For the text-containing cell, return its midpoint in [x, y] coordinate format. 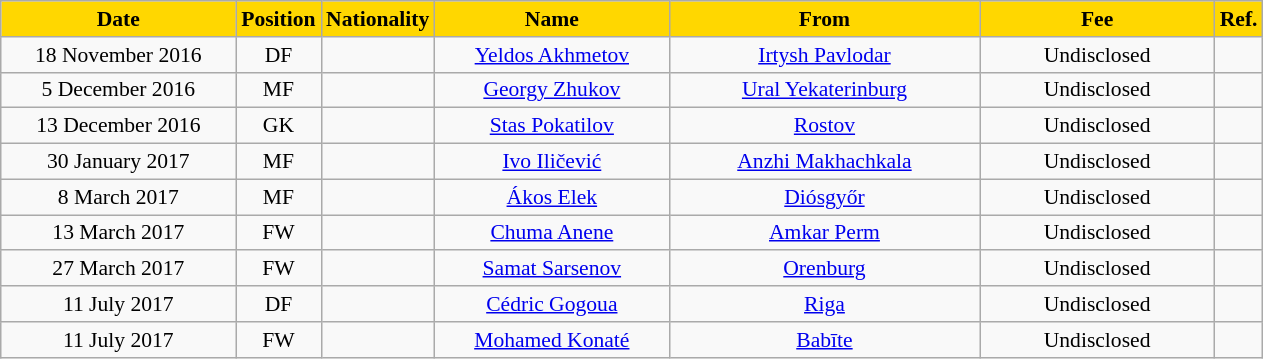
Ref. [1239, 19]
Chuma Anene [552, 233]
13 December 2016 [118, 126]
13 March 2017 [118, 233]
Name [552, 19]
Date [118, 19]
From [824, 19]
Ákos Elek [552, 197]
Position [278, 19]
Rostov [824, 126]
Cédric Gogoua [552, 304]
Anzhi Makhachkala [824, 162]
Nationality [378, 19]
Stas Pokatilov [552, 126]
Yeldos Akhmetov [552, 55]
Ural Yekaterinburg [824, 90]
Irtysh Pavlodar [824, 55]
8 March 2017 [118, 197]
5 December 2016 [118, 90]
Fee [1098, 19]
Amkar Perm [824, 233]
Samat Sarsenov [552, 269]
Diósgyőr [824, 197]
Orenburg [824, 269]
Babīte [824, 340]
Riga [824, 304]
Georgy Zhukov [552, 90]
Ivo Iličević [552, 162]
Mohamed Konaté [552, 340]
30 January 2017 [118, 162]
18 November 2016 [118, 55]
GK [278, 126]
27 March 2017 [118, 269]
